Identify which cell holds the provided text, then report its (x, y) central coordinate. 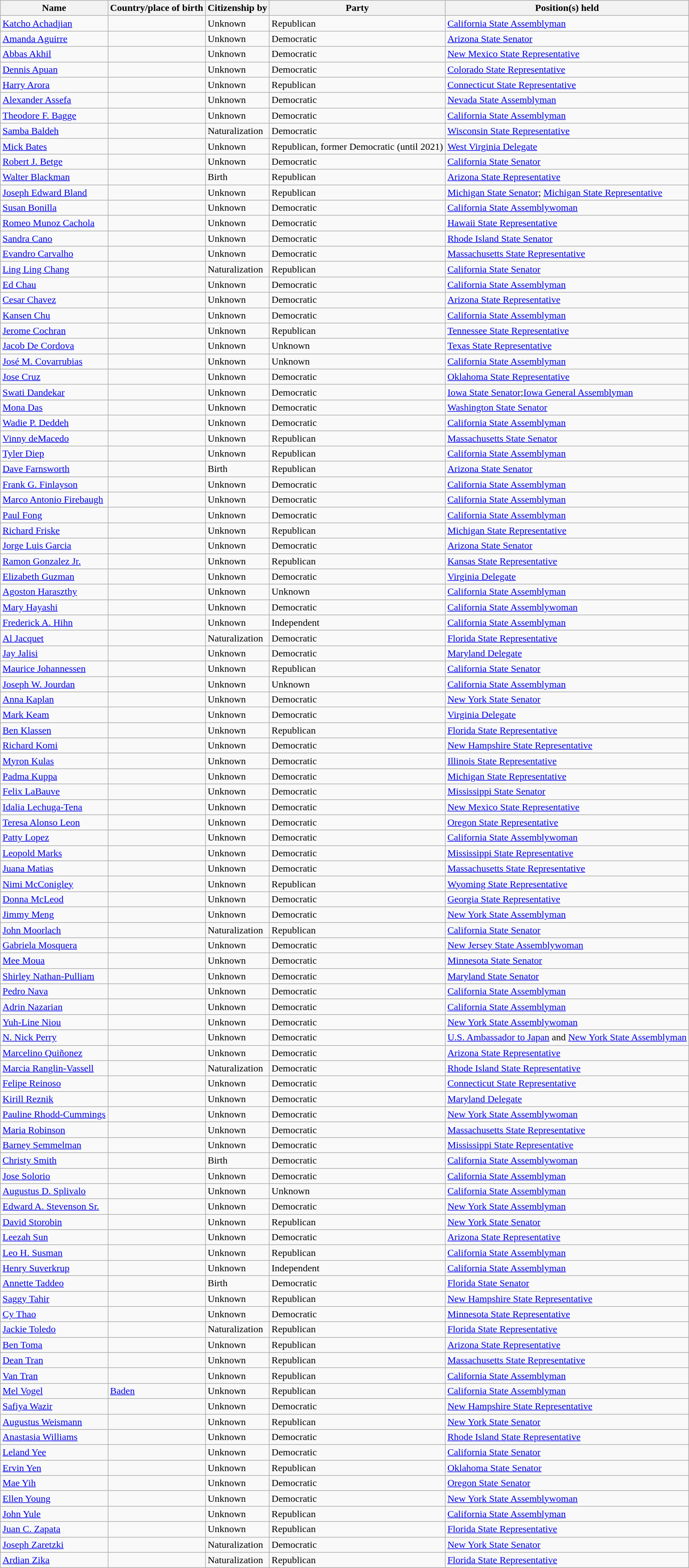
Elizabeth Guzman (54, 576)
Oklahoma State Representative (567, 377)
Baden (157, 1391)
Van Tran (54, 1375)
Maria Robinson (54, 1130)
Samba Baldeh (54, 131)
Marcelino Quiñonez (54, 1053)
Katcho Achadjian (54, 23)
Abbas Akhil (54, 54)
Robert J. Betge (54, 161)
Minnesota State Representative (567, 1314)
Kansas State Representative (567, 561)
Juan C. Zapata (54, 1529)
Harry Arora (54, 85)
Ervin Yen (54, 1468)
John Moorlach (54, 930)
Evandro Carvalho (54, 254)
Joseph Edward Bland (54, 193)
Mary Hayashi (54, 607)
Colorado State Representative (567, 69)
Joseph W. Jourdan (54, 684)
Maryland State Senator (567, 976)
Georgia State Representative (567, 899)
Theodore F. Bagge (54, 115)
Iowa State Senator;Iowa General Assemblyman (567, 392)
Paul Fong (54, 515)
Washington State Senator (567, 407)
Patty Lopez (54, 838)
Augustus D. Splivalo (54, 1191)
Wadie P. Deddeh (54, 423)
Nimi McConigley (54, 884)
Ed Chau (54, 285)
Ben Klassen (54, 730)
Mee Moua (54, 961)
West Virginia Delegate (567, 146)
Dennis Apuan (54, 69)
Richard Komi (54, 746)
Citizenship by (237, 8)
Marco Antonio Firebaugh (54, 500)
Jorge Luis Garcia (54, 546)
Kansen Chu (54, 315)
José M. Covarrubias (54, 361)
Wyoming State Representative (567, 884)
Minnesota State Senator (567, 961)
Christy Smith (54, 1160)
Dave Farnsworth (54, 469)
Saggy Tahir (54, 1299)
Texas State Representative (567, 346)
Edward A. Stevenson Sr. (54, 1207)
Yuh-Line Niou (54, 1022)
Oregon State Representative (567, 822)
Rhode Island State Senator (567, 239)
Jay Jalisi (54, 653)
Alexander Assefa (54, 100)
Position(s) held (567, 8)
Tennessee State Representative (567, 331)
Barney Semmelman (54, 1145)
N. Nick Perry (54, 1038)
Joseph Zaretzki (54, 1545)
Anastasia Williams (54, 1437)
Leezah Sun (54, 1237)
Leopold Marks (54, 853)
Ben Toma (54, 1345)
Country/place of birth (157, 8)
Gabriela Mosquera (54, 945)
Oregon State Senator (567, 1483)
Party (357, 8)
Safiya Wazir (54, 1406)
Marcia Ranglin-Vassell (54, 1068)
Ling Ling Chang (54, 269)
Teresa Alonso Leon (54, 822)
Pedro Nava (54, 992)
Mona Das (54, 407)
Juana Matias (54, 868)
Tyler Diep (54, 454)
Henry Suverkrup (54, 1268)
Dean Tran (54, 1360)
Agoston Haraszthy (54, 592)
Leo H. Susman (54, 1253)
Nevada State Assemblyman (567, 100)
Jose Solorio (54, 1176)
Wisconsin State Representative (567, 131)
Myron Kulas (54, 761)
Jimmy Meng (54, 914)
Padma Kuppa (54, 776)
Leland Yee (54, 1453)
Mel Vogel (54, 1391)
Annette Taddeo (54, 1283)
Massachusetts State Senator (567, 438)
Donna McLeod (54, 899)
Vinny deMacedo (54, 438)
Jackie Toledo (54, 1329)
Ramon Gonzalez Jr. (54, 561)
Pauline Rhodd-Cummings (54, 1114)
Cy Thao (54, 1314)
Mick Bates (54, 146)
Susan Bonilla (54, 208)
Augustus Weismann (54, 1421)
U.S. Ambassador to Japan and New York State Assemblyman (567, 1038)
Illinois State Representative (567, 761)
Amanda Aguirre (54, 39)
Florida State Senator (567, 1283)
Mark Keam (54, 715)
Felipe Reinoso (54, 1084)
Jerome Cochran (54, 331)
Shirley Nathan-Pulliam (54, 976)
Anna Kaplan (54, 700)
Frederick A. Hihn (54, 623)
Richard Friske (54, 530)
Oklahoma State Senator (567, 1468)
Maurice Johannessen (54, 669)
Cesar Chavez (54, 300)
Idalia Lechuga-Tena (54, 807)
Michigan State Senator; Michigan State Representative (567, 193)
Name (54, 8)
Mae Yih (54, 1483)
Walter Blackman (54, 177)
Al Jacquet (54, 638)
Ellen Young (54, 1499)
Romeo Munoz Cachola (54, 223)
Swati Dandekar (54, 392)
John Yule (54, 1514)
Mississippi State Senator (567, 792)
Felix LaBauve (54, 792)
Hawaii State Representative (567, 223)
David Storobin (54, 1222)
New Jersey State Assemblywoman (567, 945)
Ardian Zika (54, 1560)
Adrin Nazarian (54, 1007)
Jacob De Cordova (54, 346)
Sandra Cano (54, 239)
Jose Cruz (54, 377)
Republican, former Democratic (until 2021) (357, 146)
Frank G. Finlayson (54, 484)
Kirill Reznik (54, 1099)
